Provide the [X, Y] coordinate of the cell's center where the given text is located.  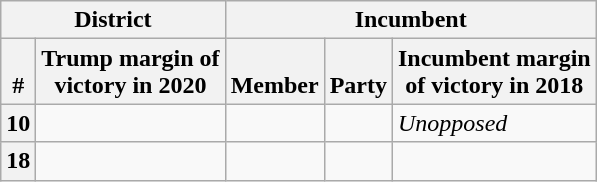
18 [18, 161]
Trump margin ofvictory in 2020 [130, 72]
Party [358, 72]
Incumbent [410, 20]
Member [274, 72]
# [18, 72]
District [113, 20]
10 [18, 123]
Unopposed [494, 123]
Incumbent marginof victory in 2018 [494, 72]
